Output the [X, Y] coordinate of the center of the cell containing the given text.  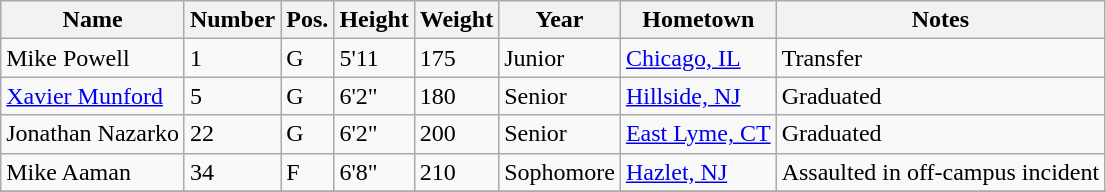
Mike Powell [93, 58]
Xavier Munford [93, 96]
F [308, 172]
Jonathan Nazarko [93, 134]
Hazlet, NJ [698, 172]
22 [232, 134]
Transfer [940, 58]
1 [232, 58]
Sophomore [560, 172]
6'8" [374, 172]
Mike Aaman [93, 172]
5 [232, 96]
5'11 [374, 58]
Notes [940, 20]
Number [232, 20]
Name [93, 20]
Year [560, 20]
Height [374, 20]
175 [456, 58]
Pos. [308, 20]
Junior [560, 58]
180 [456, 96]
210 [456, 172]
200 [456, 134]
Weight [456, 20]
Chicago, IL [698, 58]
Assaulted in off-campus incident [940, 172]
East Lyme, CT [698, 134]
Hometown [698, 20]
Hillside, NJ [698, 96]
34 [232, 172]
